Extract the (X, Y) coordinate from the center of the cell holding the provided text.  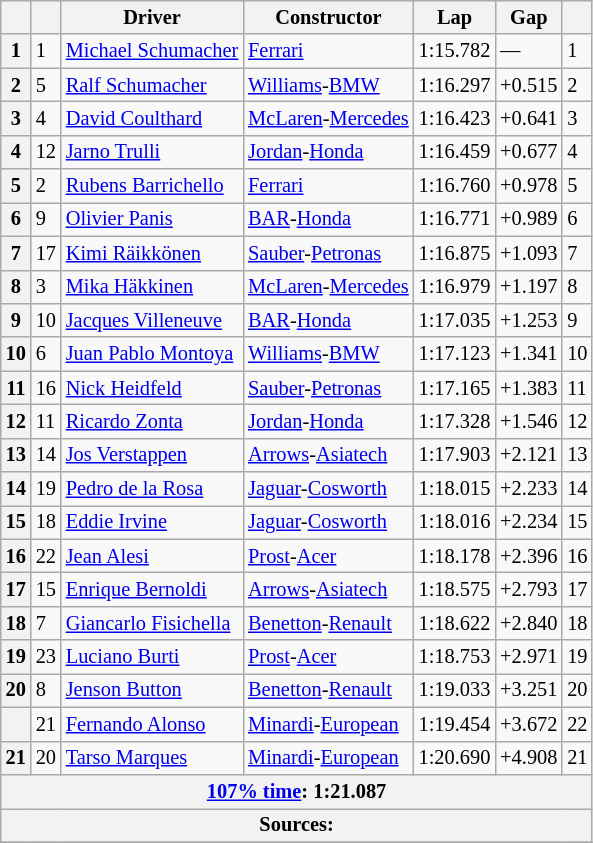
Olivier Panis (152, 219)
1:18.622 (455, 623)
+0.515 (528, 85)
Jarno Trulli (152, 152)
+0.677 (528, 152)
Rubens Barrichello (152, 186)
1:19.454 (455, 724)
Eddie Irvine (152, 522)
+2.121 (528, 455)
Jean Alesi (152, 556)
1:19.033 (455, 690)
+1.197 (528, 287)
Pedro de la Rosa (152, 489)
Enrique Bernoldi (152, 589)
1:17.165 (455, 388)
23 (46, 657)
Nick Heidfeld (152, 388)
+2.840 (528, 623)
Jos Verstappen (152, 455)
Luciano Burti (152, 657)
1:17.123 (455, 354)
1:16.771 (455, 219)
Kimi Räikkönen (152, 253)
+1.341 (528, 354)
1:16.760 (455, 186)
1:20.690 (455, 758)
107% time: 1:21.087 (297, 791)
Fernando Alonso (152, 724)
Giancarlo Fisichella (152, 623)
Driver (152, 17)
+1.093 (528, 253)
+1.546 (528, 421)
1:18.753 (455, 657)
Jenson Button (152, 690)
Mika Häkkinen (152, 287)
+0.641 (528, 118)
1:18.178 (455, 556)
Ralf Schumacher (152, 85)
Juan Pablo Montoya (152, 354)
Gap (528, 17)
1:16.875 (455, 253)
+2.793 (528, 589)
1:17.903 (455, 455)
+2.233 (528, 489)
+2.971 (528, 657)
Tarso Marques (152, 758)
+3.251 (528, 690)
+1.253 (528, 320)
Jacques Villeneuve (152, 320)
1:16.423 (455, 118)
1:17.328 (455, 421)
1:16.979 (455, 287)
+0.989 (528, 219)
Constructor (328, 17)
1:16.297 (455, 85)
+2.396 (528, 556)
1:18.015 (455, 489)
+3.672 (528, 724)
1:16.459 (455, 152)
Lap (455, 17)
— (528, 51)
+4.908 (528, 758)
Sources: (297, 825)
Michael Schumacher (152, 51)
1:15.782 (455, 51)
+2.234 (528, 522)
David Coulthard (152, 118)
1:18.016 (455, 522)
1:18.575 (455, 589)
+1.383 (528, 388)
1:17.035 (455, 320)
Ricardo Zonta (152, 421)
+0.978 (528, 186)
